Provide the (x, y) coordinate of the cell's center where the given text is located.  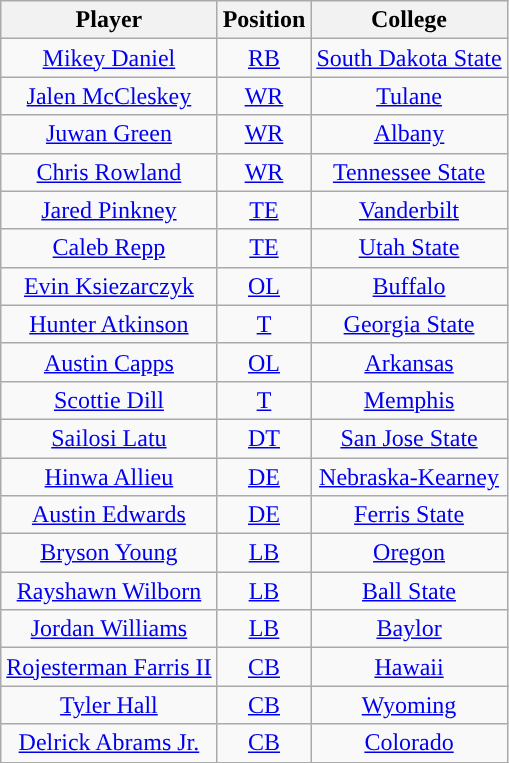
Ball State (409, 591)
Austin Capps (109, 362)
Tyler Hall (109, 705)
Austin Edwards (109, 515)
Hinwa Allieu (109, 477)
College (409, 20)
Oregon (409, 553)
RB (264, 58)
Position (264, 20)
Tennessee State (409, 172)
San Jose State (409, 438)
Memphis (409, 400)
Hunter Atkinson (109, 324)
Colorado (409, 743)
Rayshawn Wilborn (109, 591)
Rojesterman Farris II (109, 667)
Hawaii (409, 667)
Bryson Young (109, 553)
Mikey Daniel (109, 58)
DT (264, 438)
Player (109, 20)
Albany (409, 134)
Jordan Williams (109, 629)
Tulane (409, 96)
Evin Ksiezarczyk (109, 286)
Delrick Abrams Jr. (109, 743)
Chris Rowland (109, 172)
Arkansas (409, 362)
Vanderbilt (409, 210)
Utah State (409, 248)
Ferris State (409, 515)
Sailosi Latu (109, 438)
Juwan Green (109, 134)
Jalen McCleskey (109, 96)
Buffalo (409, 286)
Wyoming (409, 705)
Jared Pinkney (109, 210)
Caleb Repp (109, 248)
Georgia State (409, 324)
South Dakota State (409, 58)
Nebraska-Kearney (409, 477)
Baylor (409, 629)
Scottie Dill (109, 400)
